Search for the cell housing the specified text and yield its (x, y) center coordinate. 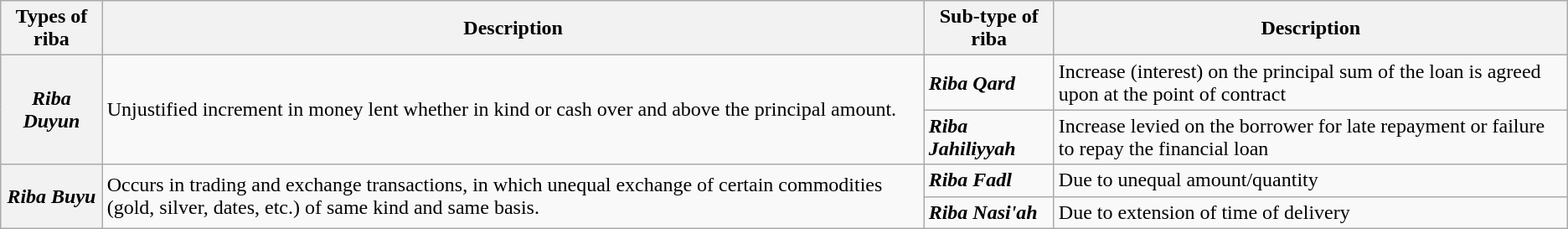
Types of riba (52, 29)
Increase levied on the borrower for late repayment or failure to repay the financial loan (1310, 138)
Due to unequal amount/quantity (1310, 180)
Riba Duyun (52, 110)
Riba Buyu (52, 196)
Due to extension of time of delivery (1310, 212)
Riba Jahiliyyah (988, 138)
Sub-type of riba (988, 29)
Increase (interest) on the principal sum of the loan is agreed upon at the point of contract (1310, 82)
Riba Fadl (988, 180)
Unjustified increment in money lent whether in kind or cash over and above the principal amount. (513, 110)
Riba Qard (988, 82)
Riba Nasi'ah (988, 212)
